Identify which cell holds the provided text, then report its (x, y) central coordinate. 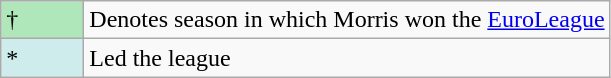
Denotes season in which Morris won the EuroLeague (347, 20)
† (42, 20)
* (42, 58)
Led the league (347, 58)
